Pinpoint the cell where the given text exists, returning its [X, Y] midpoint coordinate. 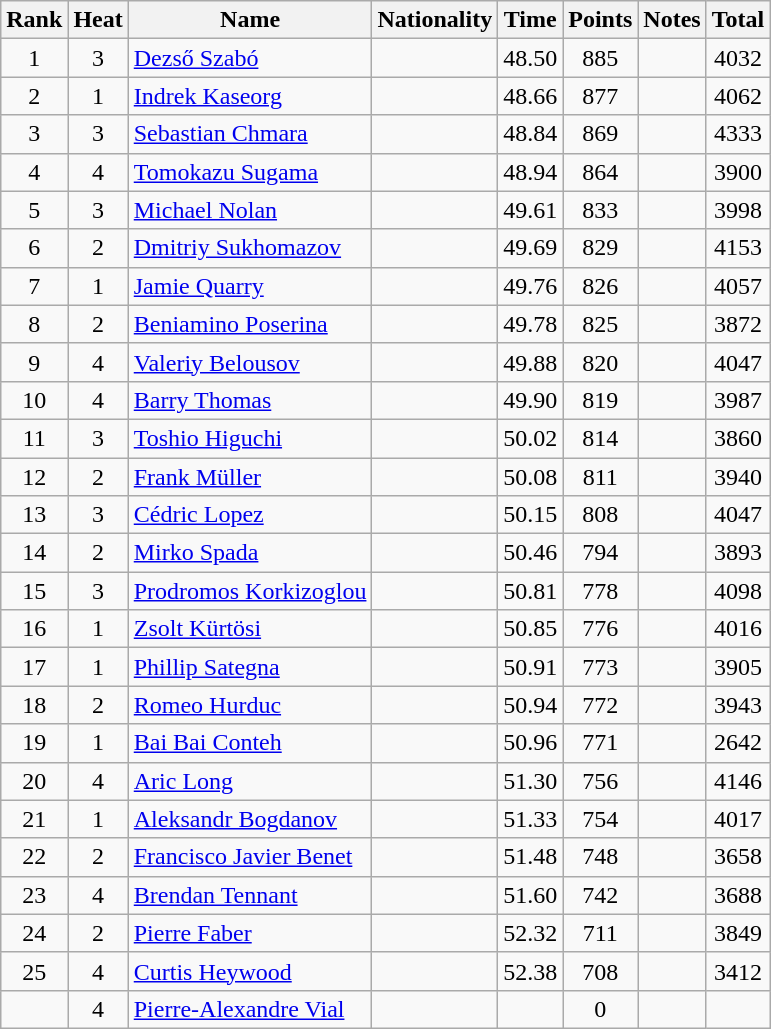
877 [600, 96]
3849 [738, 933]
3658 [738, 857]
50.94 [530, 705]
50.46 [530, 553]
Tomokazu Sugama [250, 172]
13 [34, 515]
48.94 [530, 172]
7 [34, 286]
Indrek Kaseorg [250, 96]
Prodromos Korkizoglou [250, 591]
24 [34, 933]
2642 [738, 743]
50.08 [530, 477]
52.38 [530, 971]
776 [600, 629]
3987 [738, 400]
19 [34, 743]
Heat [98, 20]
3900 [738, 172]
10 [34, 400]
15 [34, 591]
22 [34, 857]
4333 [738, 134]
3943 [738, 705]
48.66 [530, 96]
49.90 [530, 400]
14 [34, 553]
711 [600, 933]
Toshio Higuchi [250, 438]
3905 [738, 667]
8 [34, 324]
Valeriy Belousov [250, 362]
4016 [738, 629]
12 [34, 477]
4032 [738, 58]
11 [34, 438]
4062 [738, 96]
16 [34, 629]
773 [600, 667]
Pierre Faber [250, 933]
756 [600, 781]
49.61 [530, 210]
49.76 [530, 286]
772 [600, 705]
Jamie Quarry [250, 286]
4098 [738, 591]
48.84 [530, 134]
3860 [738, 438]
23 [34, 895]
708 [600, 971]
51.60 [530, 895]
3412 [738, 971]
Name [250, 20]
51.33 [530, 819]
49.88 [530, 362]
Dmitriy Sukhomazov [250, 248]
18 [34, 705]
50.15 [530, 515]
20 [34, 781]
825 [600, 324]
Mirko Spada [250, 553]
Rank [34, 20]
829 [600, 248]
Points [600, 20]
Cédric Lopez [250, 515]
4017 [738, 819]
Zsolt Kürtösi [250, 629]
3998 [738, 210]
25 [34, 971]
Francisco Javier Benet [250, 857]
51.30 [530, 781]
Pierre-Alexandre Vial [250, 1009]
778 [600, 591]
Bai Bai Conteh [250, 743]
Beniamino Poserina [250, 324]
4153 [738, 248]
826 [600, 286]
Time [530, 20]
Barry Thomas [250, 400]
3940 [738, 477]
50.91 [530, 667]
50.85 [530, 629]
0 [600, 1009]
Sebastian Chmara [250, 134]
869 [600, 134]
Brendan Tennant [250, 895]
Michael Nolan [250, 210]
742 [600, 895]
50.81 [530, 591]
820 [600, 362]
49.78 [530, 324]
Phillip Sategna [250, 667]
48.50 [530, 58]
Curtis Heywood [250, 971]
Romeo Hurduc [250, 705]
794 [600, 553]
Aleksandr Bogdanov [250, 819]
Notes [672, 20]
Frank Müller [250, 477]
811 [600, 477]
808 [600, 515]
52.32 [530, 933]
50.02 [530, 438]
864 [600, 172]
3893 [738, 553]
754 [600, 819]
21 [34, 819]
4057 [738, 286]
833 [600, 210]
748 [600, 857]
51.48 [530, 857]
5 [34, 210]
6 [34, 248]
814 [600, 438]
771 [600, 743]
3872 [738, 324]
Nationality [435, 20]
819 [600, 400]
885 [600, 58]
3688 [738, 895]
49.69 [530, 248]
50.96 [530, 743]
17 [34, 667]
Total [738, 20]
Dezső Szabó [250, 58]
4146 [738, 781]
9 [34, 362]
Aric Long [250, 781]
